Return [x, y] of the center of cell containing provided text 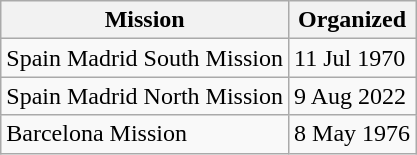
11 Jul 1970 [352, 58]
Organized [352, 20]
Mission [145, 20]
8 May 1976 [352, 134]
9 Aug 2022 [352, 96]
Spain Madrid North Mission [145, 96]
Spain Madrid South Mission [145, 58]
Barcelona Mission [145, 134]
